Detect which cell encompasses the target text, then output its [x, y] center coordinate. 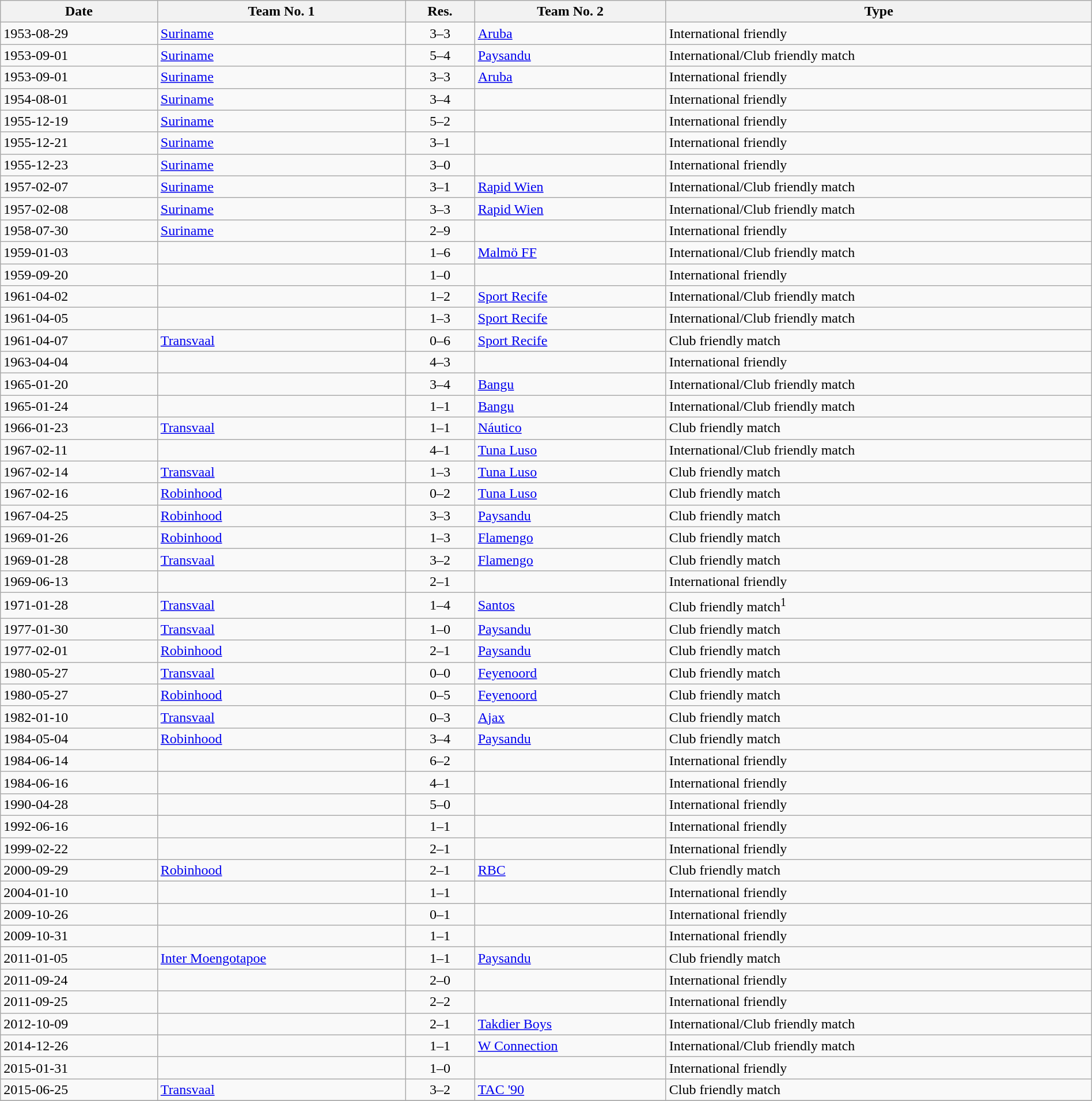
1953-08-29 [79, 33]
Team No. 1 [281, 12]
1961-04-05 [79, 319]
1–4 [440, 605]
RBC [570, 871]
1961-04-02 [79, 297]
0–3 [440, 717]
1955-12-23 [79, 165]
1967-02-16 [79, 494]
0–0 [440, 673]
1969-01-26 [79, 538]
1977-01-30 [79, 629]
1990-04-28 [79, 804]
1965-01-24 [79, 406]
5–4 [440, 55]
1992-06-16 [79, 827]
1982-01-10 [79, 717]
2–9 [440, 230]
2015-01-31 [79, 1068]
Team No. 2 [570, 12]
Ajax [570, 717]
2–0 [440, 980]
Date [79, 12]
Inter Moengotapoe [281, 958]
1–6 [440, 252]
W Connection [570, 1046]
2009-10-31 [79, 936]
Malmö FF [570, 252]
1955-12-19 [79, 121]
3–0 [440, 165]
1961-04-07 [79, 340]
2014-12-26 [79, 1046]
Takdier Boys [570, 1024]
1969-06-13 [79, 581]
5–2 [440, 121]
2009-10-26 [79, 914]
1955-12-21 [79, 143]
1959-09-20 [79, 275]
0–5 [440, 695]
1957-02-08 [79, 209]
5–0 [440, 804]
2011-09-24 [79, 980]
2004-01-10 [79, 892]
1999-02-22 [79, 849]
2000-09-29 [79, 871]
1984-06-16 [79, 782]
1967-04-25 [79, 516]
1977-02-01 [79, 651]
1969-01-28 [79, 559]
Santos [570, 605]
1971-01-28 [79, 605]
Náutico [570, 428]
1966-01-23 [79, 428]
0–1 [440, 914]
TAC '90 [570, 1089]
1963-04-04 [79, 362]
2011-01-05 [79, 958]
1984-05-04 [79, 739]
0–2 [440, 494]
2015-06-25 [79, 1089]
2–2 [440, 1002]
6–2 [440, 761]
0–6 [440, 340]
1–2 [440, 297]
2012-10-09 [79, 1024]
1959-01-03 [79, 252]
Club friendly match1 [879, 605]
1954-08-01 [79, 99]
4–3 [440, 362]
1957-02-07 [79, 187]
Type [879, 12]
1967-02-11 [79, 450]
1965-01-20 [79, 384]
Res. [440, 12]
1984-06-14 [79, 761]
2011-09-25 [79, 1002]
1958-07-30 [79, 230]
1967-02-14 [79, 472]
